Locate the cell with the specified text and output its (X, Y) center coordinate. 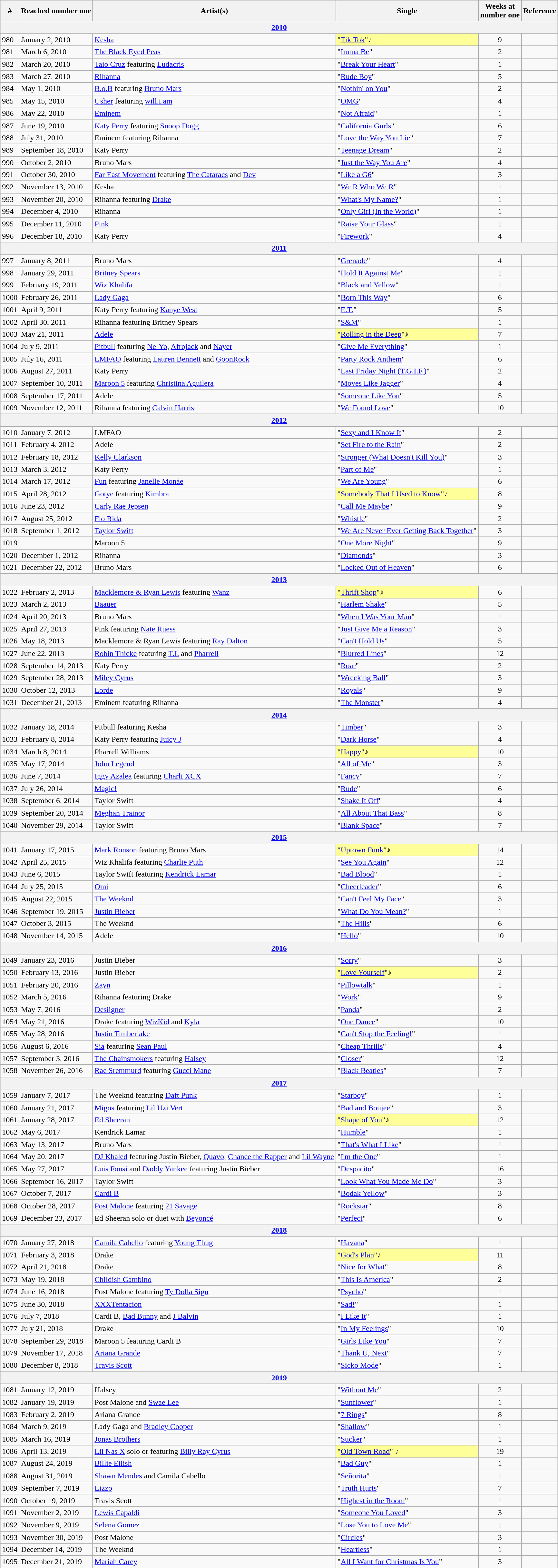
1029 (10, 678)
B.o.B featuring Bruno Mars (214, 89)
1084 (10, 1427)
Iggy Azalea featuring Charli XCX (214, 776)
989 (10, 150)
"Just the Way You Are" (407, 162)
June 19, 2010 (56, 125)
987 (10, 125)
Luis Fonsi and Daddy Yankee featuring Justin Bieber (214, 1169)
1064 (10, 1157)
"California Gurls" (407, 125)
1070 (10, 1243)
May 21, 2016 (56, 1022)
1087 (10, 1464)
"Old Town Road" ♪ (407, 1451)
"Girls Like You" (407, 1341)
"Sunflower" (407, 1402)
"Uptown Funk"♪ (407, 850)
1094 (10, 1550)
Cardi B (214, 1194)
2014 (279, 715)
1055 (10, 1034)
1073 (10, 1279)
DJ Khaled featuring Justin Bieber, Quavo, Chance the Rapper and Lil Wayne (214, 1157)
"Circles" (407, 1537)
"Blank Space" (407, 825)
1043 (10, 874)
1007 (10, 383)
1082 (10, 1402)
1095 (10, 1562)
1079 (10, 1353)
"Last Friday Night (T.G.I.F.)" (407, 371)
February 2, 2013 (56, 592)
1010 (10, 432)
1028 (10, 666)
"God's Plan"♪ (407, 1255)
August 31, 2019 (56, 1476)
November 12, 2011 (56, 408)
Britney Spears (214, 273)
Fun featuring Janelle Monáe (214, 481)
May 17, 2014 (56, 764)
August 22, 2015 (56, 899)
December 18, 2010 (56, 236)
"Truth Hurts" (407, 1488)
July 16, 2011 (56, 359)
"Sucker" (407, 1439)
1014 (10, 481)
Mark Ronson featuring Bruno Mars (214, 850)
March 20, 2010 (56, 64)
998 (10, 273)
January 27, 2018 (56, 1243)
Zayn (214, 985)
"All About That Bass" (407, 813)
"Blurred Lines" (407, 653)
"This Is America" (407, 1279)
Far East Movement featuring The Cataracs and Dev (214, 175)
1009 (10, 408)
April 13, 2019 (56, 1451)
"Break Your Heart" (407, 64)
1023 (10, 604)
February 19, 2011 (56, 285)
"Look What You Made Me Do" (407, 1181)
"Can't Feel My Face" (407, 899)
LMFAO (214, 432)
January 17, 2015 (56, 850)
Rihanna featuring Calvin Harris (214, 408)
"When I Was Your Man" (407, 617)
1002 (10, 322)
994 (10, 212)
"I Like It" (407, 1316)
"Dark Horse" (407, 739)
1019 (10, 543)
# (10, 11)
1078 (10, 1341)
September 10, 2011 (56, 383)
"Not Afraid" (407, 113)
Macklemore & Ryan Lewis featuring Wanz (214, 592)
19 (500, 1451)
June 7, 2014 (56, 776)
Lizzo (214, 1488)
Katy Perry featuring Kanye West (214, 310)
"We Found Love" (407, 408)
1012 (10, 457)
"Call Me Maybe" (407, 506)
"What's My Name?" (407, 199)
"Humble" (407, 1132)
1036 (10, 776)
January 2, 2010 (56, 40)
February 2, 2019 (56, 1414)
997 (10, 261)
1069 (10, 1218)
1032 (10, 727)
Billie Eilish (214, 1464)
Reference (540, 11)
Flo Rida (214, 518)
"Locked Out of Heaven" (407, 568)
1021 (10, 568)
March 5, 2016 (56, 997)
"That's What I Like" (407, 1145)
September 18, 2010 (56, 150)
September 16, 2017 (56, 1181)
"Rude Boy" (407, 76)
986 (10, 113)
Ed Sheeran solo or duet with Beyoncé (214, 1218)
"Shake It Off" (407, 801)
April 20, 2013 (56, 617)
Lil Nas X solo or featuring Billy Ray Cyrus (214, 1451)
1068 (10, 1206)
"Someone You Loved" (407, 1513)
April 9, 2011 (56, 310)
"Roar" (407, 666)
August 25, 2012 (56, 518)
Baauer (214, 604)
November 20, 2010 (56, 199)
1080 (10, 1365)
1075 (10, 1304)
"Havana" (407, 1243)
985 (10, 101)
February 13, 2016 (56, 973)
"Give Me Everything" (407, 346)
"Sorry" (407, 960)
1031 (10, 702)
"Señorita" (407, 1476)
Pharrell Williams (214, 752)
May 7, 2016 (56, 1009)
992 (10, 187)
1003 (10, 334)
1038 (10, 801)
July 7, 2018 (56, 1316)
1091 (10, 1513)
December 23, 2017 (56, 1218)
1062 (10, 1132)
"What Do You Mean?" (407, 911)
October 28, 2017 (56, 1206)
March 2, 2013 (56, 604)
May 13, 2017 (56, 1145)
1001 (10, 310)
1093 (10, 1537)
"The Hills" (407, 923)
XXXTentacion (214, 1304)
Pitbull featuring Ne-Yo, Afrojack and Nayer (214, 346)
1060 (10, 1107)
"Just Give Me a Reason" (407, 629)
May 28, 2016 (56, 1034)
"Starboy" (407, 1095)
2011 (279, 248)
July 21, 2018 (56, 1328)
February 20, 2016 (56, 985)
1022 (10, 592)
"Perfect" (407, 1218)
June 16, 2018 (56, 1292)
May 20, 2017 (56, 1157)
Migos featuring Lil Uzi Vert (214, 1107)
1041 (10, 850)
April 21, 2018 (56, 1267)
"Imma Be" (407, 52)
"In My Feelings" (407, 1328)
"Bad Guy" (407, 1464)
November 17, 2018 (56, 1353)
"Grenade" (407, 261)
"Panda" (407, 1009)
Reached number one (56, 11)
Selena Gomez (214, 1525)
September 19, 2015 (56, 911)
Camila Cabello featuring Young Thug (214, 1243)
1005 (10, 359)
January 29, 2011 (56, 273)
"Happy"♪ (407, 752)
"Like a G6" (407, 175)
March 17, 2012 (56, 481)
May 18, 2013 (56, 641)
980 (10, 40)
"I'm the One" (407, 1157)
"Shallow" (407, 1427)
1048 (10, 936)
2013 (279, 580)
May 15, 2010 (56, 101)
1056 (10, 1046)
December 1, 2012 (56, 555)
1030 (10, 690)
October 19, 2019 (56, 1500)
1051 (10, 985)
1063 (10, 1145)
Katy Perry featuring Juicy J (214, 739)
988 (10, 138)
"Sexy and I Know It" (407, 432)
August 24, 2019 (56, 1464)
Weeks atnumber one (500, 11)
"Rockstar" (407, 1206)
"Raise Your Glass" (407, 224)
1034 (10, 752)
April 30, 2011 (56, 322)
Sia featuring Sean Paul (214, 1046)
"Black Beatles" (407, 1071)
"Rude" (407, 789)
"Heartless" (407, 1550)
1000 (10, 297)
Post Malone (214, 1537)
1033 (10, 739)
"Stronger (What Doesn't Kill You)" (407, 457)
"OMG" (407, 101)
2017 (279, 1083)
Post Malone featuring 21 Savage (214, 1206)
December 8, 2018 (56, 1365)
"Party Rock Anthem" (407, 359)
1018 (10, 531)
Pink featuring Nate Ruess (214, 629)
"Hello" (407, 936)
April 28, 2012 (56, 494)
May 21, 2011 (56, 334)
"Firework" (407, 236)
"Royals" (407, 690)
May 1, 2010 (56, 89)
Pink (214, 224)
2019 (279, 1378)
1057 (10, 1058)
984 (10, 89)
"Love the Way You Lie" (407, 138)
Desiigner (214, 1009)
1040 (10, 825)
May 27, 2017 (56, 1169)
June 6, 2015 (56, 874)
"7 Rings" (407, 1414)
Meghan Trainor (214, 813)
May 22, 2010 (56, 113)
"Bad and Boujee" (407, 1107)
October 7, 2017 (56, 1194)
Lorde (214, 690)
"Timber" (407, 727)
1058 (10, 1071)
1067 (10, 1194)
"Thrift Shop"♪ (407, 592)
Ed Sheeran (214, 1120)
2015 (279, 838)
"Sad!" (407, 1304)
September 29, 2018 (56, 1341)
1042 (10, 862)
Lewis Capaldi (214, 1513)
1054 (10, 1022)
Katy Perry featuring Snoop Dogg (214, 125)
April 27, 2013 (56, 629)
November 13, 2010 (56, 187)
September 14, 2013 (56, 666)
September 3, 2016 (56, 1058)
"Can't Stop the Feeling!" (407, 1034)
"The Monster" (407, 702)
990 (10, 162)
September 20, 2014 (56, 813)
November 14, 2015 (56, 936)
February 18, 2012 (56, 457)
The Chainsmokers featuring Halsey (214, 1058)
Post Malone featuring Ty Dolla Sign (214, 1292)
"Closer" (407, 1058)
March 27, 2010 (56, 76)
1071 (10, 1255)
The Black Eyed Peas (214, 52)
2010 (279, 27)
November 26, 2016 (56, 1071)
"Rolling in the Deep"♪ (407, 334)
Taio Cruz featuring Ludacris (214, 64)
John Legend (214, 764)
1035 (10, 764)
1089 (10, 1488)
Artist(s) (214, 11)
Drake featuring WizKid and Kyla (214, 1022)
Rihanna featuring Britney Spears (214, 322)
January 28, 2017 (56, 1120)
999 (10, 285)
Post Malone and Swae Lee (214, 1402)
16 (500, 1169)
Wiz Khalifa featuring Charlie Puth (214, 862)
April 25, 2015 (56, 862)
December 11, 2010 (56, 224)
"Tik Tok"♪ (407, 40)
Kelly Clarkson (214, 457)
September 7, 2019 (56, 1488)
January 7, 2012 (56, 432)
991 (10, 175)
Gotye featuring Kimbra (214, 494)
December 4, 2010 (56, 212)
March 6, 2010 (56, 52)
"Lose You to Love Me" (407, 1525)
October 2, 2010 (56, 162)
"Harlem Shake" (407, 604)
2018 (279, 1230)
1074 (10, 1292)
Magic! (214, 789)
March 9, 2019 (56, 1427)
1066 (10, 1181)
July 25, 2015 (56, 887)
1008 (10, 396)
June 23, 2012 (56, 506)
"Shape of You"♪ (407, 1120)
"Without Me" (407, 1390)
"Sicko Mode" (407, 1365)
August 27, 2011 (56, 371)
Macklemore & Ryan Lewis featuring Ray Dalton (214, 641)
2012 (279, 420)
March 16, 2019 (56, 1439)
Justin Timberlake (214, 1034)
1065 (10, 1169)
14 (500, 850)
February 8, 2014 (56, 739)
"Fancy" (407, 776)
Pitbull featuring Kesha (214, 727)
"We Are Young" (407, 481)
"Cheap Thrills" (407, 1046)
June 22, 2013 (56, 653)
Single (407, 11)
"We R Who We R" (407, 187)
1017 (10, 518)
1020 (10, 555)
1076 (10, 1316)
"Psycho" (407, 1292)
March 8, 2014 (56, 752)
"Pillowtalk" (407, 985)
"Only Girl (In the World)" (407, 212)
Rae Sremmurd featuring Gucci Mane (214, 1071)
"Black and Yellow" (407, 285)
Childish Gambino (214, 1279)
November 29, 2014 (56, 825)
993 (10, 199)
October 12, 2013 (56, 690)
February 3, 2018 (56, 1255)
November 2, 2019 (56, 1513)
"S&M" (407, 322)
1085 (10, 1439)
January 12, 2019 (56, 1390)
995 (10, 224)
"E.T." (407, 310)
"Part of Me" (407, 469)
"Someone Like You" (407, 396)
"Nice for What" (407, 1267)
"Set Fire to the Rain" (407, 445)
Jonas Brothers (214, 1439)
Kendrick Lamar (214, 1132)
"See You Again" (407, 862)
July 9, 2011 (56, 346)
May 6, 2017 (56, 1132)
November 30, 2019 (56, 1537)
"Born This Way" (407, 297)
January 7, 2017 (56, 1095)
1061 (10, 1120)
1092 (10, 1525)
Maroon 5 featuring Christina Aguilera (214, 383)
January 18, 2014 (56, 727)
983 (10, 76)
September 28, 2013 (56, 678)
"Bad Blood" (407, 874)
"Hold It Against Me" (407, 273)
"Bodak Yellow" (407, 1194)
1024 (10, 617)
1077 (10, 1328)
"Work" (407, 997)
December 21, 2013 (56, 702)
LMFAO featuring Lauren Bennett and GoonRock (214, 359)
Eminem (214, 113)
September 17, 2011 (56, 396)
December 21, 2019 (56, 1562)
December 14, 2019 (56, 1550)
The Weeknd featuring Daft Punk (214, 1095)
"Nothin' on You" (407, 89)
1016 (10, 506)
"Teenage Dream" (407, 150)
Maroon 5 featuring Cardi B (214, 1341)
June 30, 2018 (56, 1304)
"Thank U, Next" (407, 1353)
Cardi B, Bad Bunny and J Balvin (214, 1316)
1011 (10, 445)
1037 (10, 789)
Usher featuring will.i.am (214, 101)
Lady Gaga and Bradley Cooper (214, 1427)
Halsey (214, 1390)
1081 (10, 1390)
July 31, 2010 (56, 138)
September 1, 2012 (56, 531)
Omi (214, 887)
1045 (10, 899)
1044 (10, 887)
July 26, 2014 (56, 789)
Mariah Carey (214, 1562)
982 (10, 64)
1047 (10, 923)
1013 (10, 469)
"Somebody That I Used to Know"♪ (407, 494)
"Can't Hold Us" (407, 641)
1050 (10, 973)
August 6, 2016 (56, 1046)
May 19, 2018 (56, 1279)
1027 (10, 653)
1025 (10, 629)
"Whistle" (407, 518)
Taylor Swift featuring Kendrick Lamar (214, 874)
February 26, 2011 (56, 297)
"Moves Like Jagger" (407, 383)
"All of Me" (407, 764)
January 19, 2019 (56, 1402)
1004 (10, 346)
996 (10, 236)
February 4, 2012 (56, 445)
1083 (10, 1414)
2016 (279, 948)
"Love Yourself"♪ (407, 973)
"Diamonds" (407, 555)
"One Dance" (407, 1022)
1086 (10, 1451)
981 (10, 52)
1049 (10, 960)
"Despacito" (407, 1169)
March 3, 2012 (56, 469)
1026 (10, 641)
November 9, 2019 (56, 1525)
October 3, 2015 (56, 923)
October 30, 2010 (56, 175)
11 (500, 1255)
1046 (10, 911)
Robin Thicke featuring T.I. and Pharrell (214, 653)
Wiz Khalifa (214, 285)
1072 (10, 1267)
September 6, 2014 (56, 801)
"Wrecking Ball" (407, 678)
1059 (10, 1095)
Lady Gaga (214, 297)
January 8, 2011 (56, 261)
December 22, 2012 (56, 568)
1006 (10, 371)
1088 (10, 1476)
"One More Night" (407, 543)
1052 (10, 997)
1053 (10, 1009)
Miley Cyrus (214, 678)
1015 (10, 494)
"Highest in the Room" (407, 1500)
1039 (10, 813)
"We Are Never Ever Getting Back Together" (407, 531)
"All I Want for Christmas Is You" (407, 1562)
Carly Rae Jepsen (214, 506)
1090 (10, 1500)
"Cheerleader" (407, 887)
January 23, 2016 (56, 960)
Maroon 5 (214, 543)
January 21, 2017 (56, 1107)
Shawn Mendes and Camila Cabello (214, 1476)
